For the text-containing cell, return its midpoint in [x, y] coordinate format. 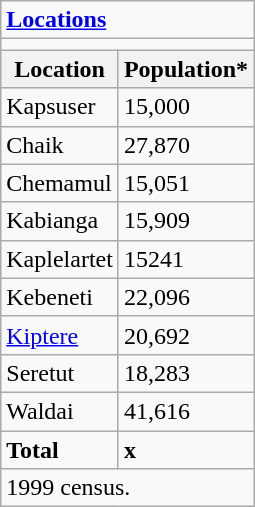
Chaik [60, 145]
Kiptere [60, 335]
Kebeneti [60, 297]
1999 census. [128, 488]
15,000 [186, 107]
22,096 [186, 297]
18,283 [186, 373]
15,051 [186, 183]
Kaplelartet [60, 259]
15,909 [186, 221]
Total [60, 449]
Locations [128, 20]
Kapsuser [60, 107]
27,870 [186, 145]
x [186, 449]
Location [60, 69]
15241 [186, 259]
Waldai [60, 411]
Population* [186, 69]
Kabianga [60, 221]
Chemamul [60, 183]
Seretut [60, 373]
20,692 [186, 335]
41,616 [186, 411]
